Identify which cell holds the provided text, then report its [x, y] central coordinate. 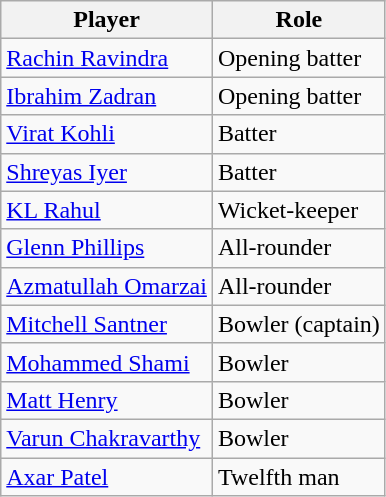
Player [107, 20]
Glenn Phillips [107, 248]
Twelfth man [298, 477]
Bowler (captain) [298, 324]
KL Rahul [107, 210]
Wicket-keeper [298, 210]
Matt Henry [107, 400]
Azmatullah Omarzai [107, 286]
Mitchell Santner [107, 324]
Role [298, 20]
Virat Kohli [107, 134]
Shreyas Iyer [107, 172]
Varun Chakravarthy [107, 438]
Mohammed Shami [107, 362]
Rachin Ravindra [107, 58]
Ibrahim Zadran [107, 96]
Axar Patel [107, 477]
